Extract the (X, Y) coordinate from the center of the cell holding the provided text.  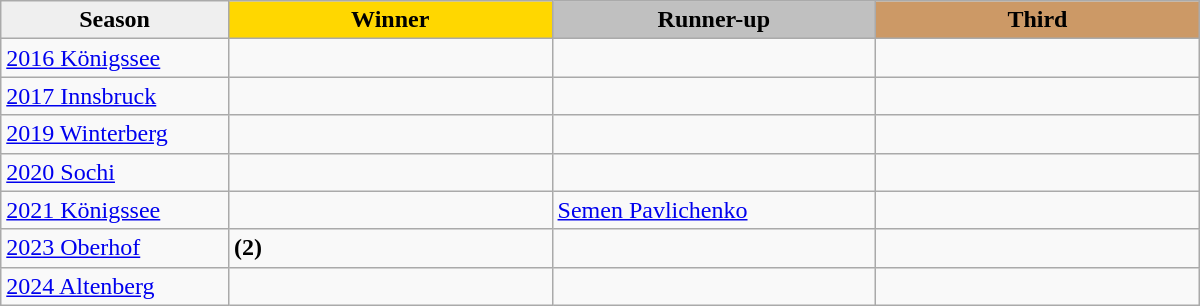
2021 Königssee (115, 210)
2020 Sochi (115, 172)
2023 Oberhof (115, 248)
Semen Pavlichenko (714, 210)
Runner-up (714, 20)
2019 Winterberg (115, 134)
(2) (390, 248)
2017 Innsbruck (115, 96)
Third (1038, 20)
Season (115, 20)
2024 Altenberg (115, 286)
2016 Königssee (115, 58)
Winner (390, 20)
